Return the (x, y) coordinate for the center point of the cell that contains the specified text.  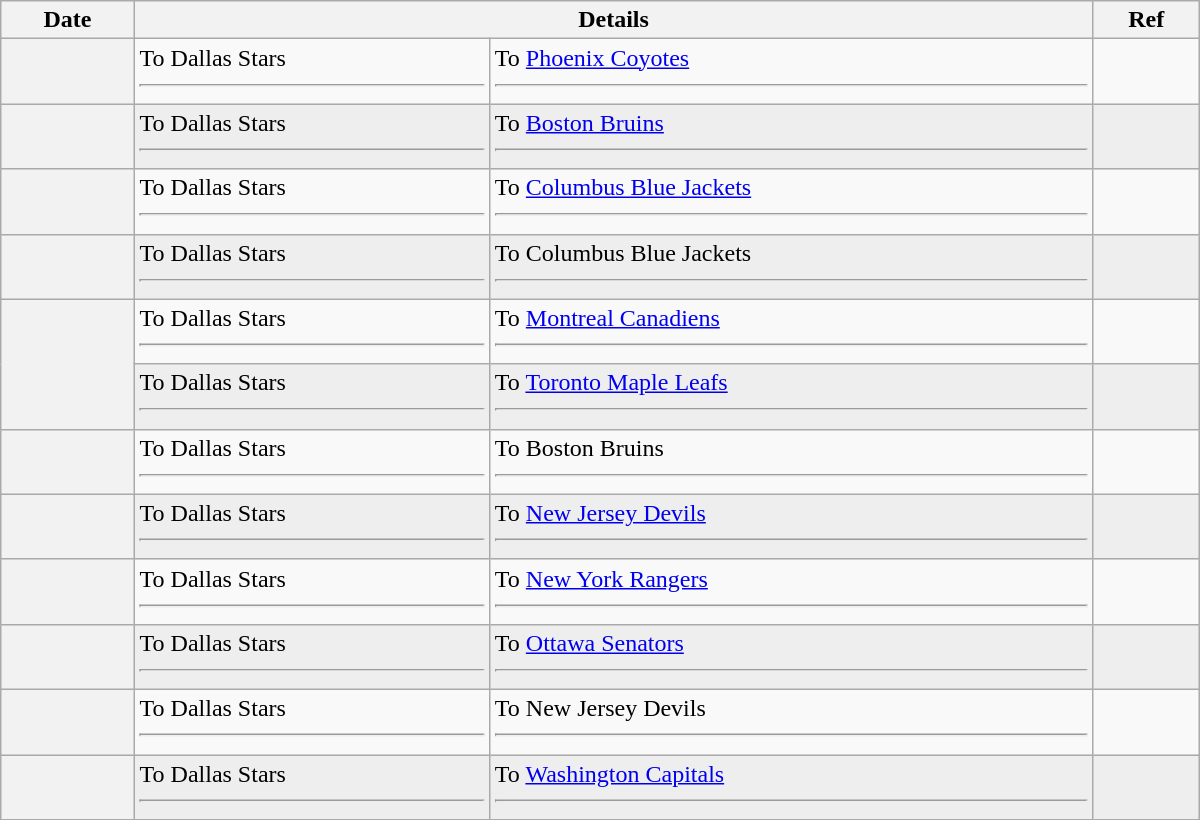
To Phoenix Coyotes (791, 72)
To Ottawa Senators (791, 656)
To Montreal Canadiens (791, 332)
To Toronto Maple Leafs (791, 396)
Date (68, 20)
Details (614, 20)
Ref (1146, 20)
To Washington Capitals (791, 786)
To New York Rangers (791, 592)
